Locate the cell with the specified text and output its [x, y] center coordinate. 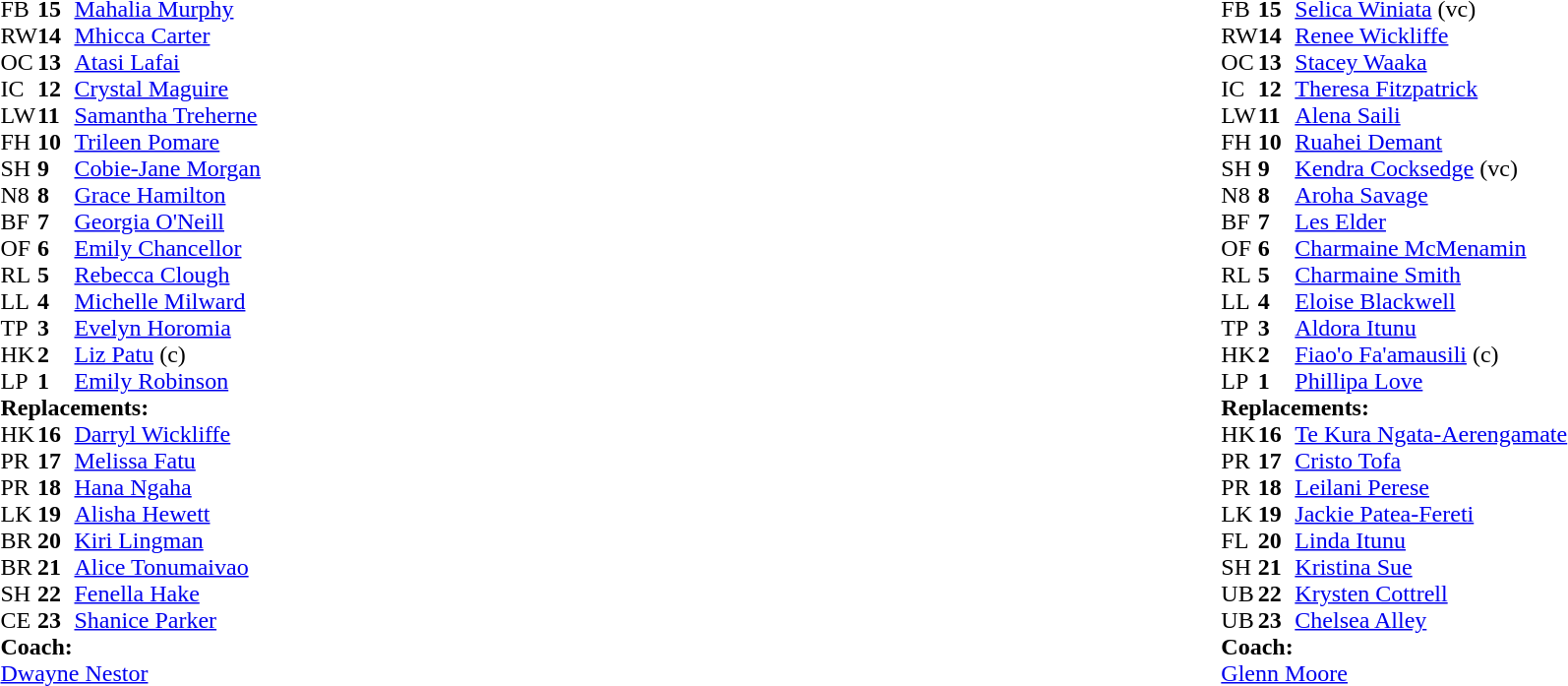
Theresa Fitzpatrick [1430, 89]
Alice Tonumaivao [168, 567]
Samantha Treherne [168, 116]
Crystal Maguire [168, 89]
Charmaine McMenamin [1430, 248]
Kendra Cocksedge (vc) [1430, 169]
Linda Itunu [1430, 541]
FL [1239, 541]
Krysten Cottrell [1430, 594]
Alena Saili [1430, 116]
Mhicca Carter [168, 35]
Alisha Hewett [168, 514]
Aroha Savage [1430, 195]
Trileen Pomare [168, 142]
Emily Robinson [168, 382]
Cobie-Jane Morgan [168, 169]
CE [19, 620]
Phillipa Love [1430, 382]
Kiri Lingman [168, 541]
Leilani Perese [1430, 488]
Jackie Patea-Fereti [1430, 514]
Grace Hamilton [168, 195]
Kristina Sue [1430, 567]
Emily Chancellor [168, 248]
Te Kura Ngata-Aerengamate [1430, 435]
Evelyn Horomia [168, 329]
Cristo Tofa [1430, 461]
Atasi Lafai [168, 63]
Eloise Blackwell [1430, 301]
Charmaine Smith [1430, 276]
Glenn Moore [1394, 673]
Michelle Milward [168, 301]
Darryl Wickliffe [168, 435]
Fiao'o Fa'amausili (c) [1430, 354]
Chelsea Alley [1430, 620]
Shanice Parker [168, 620]
Les Elder [1430, 222]
Aldora Itunu [1430, 329]
Ruahei Demant [1430, 142]
Georgia O'Neill [168, 222]
Renee Wickliffe [1430, 35]
Hana Ngaha [168, 488]
Dwayne Nestor [130, 673]
Rebecca Clough [168, 276]
Liz Patu (c) [168, 354]
Stacey Waaka [1430, 63]
Melissa Fatu [168, 461]
Fenella Hake [168, 594]
